Scan for the cell matching the given text and deliver its [X, Y] coordinate at center. 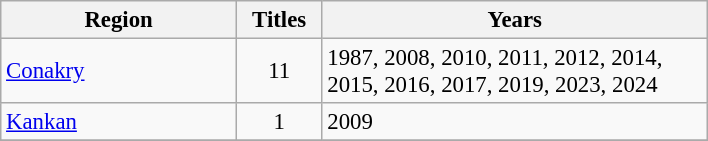
1 [279, 122]
1987, 2008, 2010, 2011, 2012, 2014, 2015, 2016, 2017, 2019, 2023, 2024 [515, 72]
Conakry [119, 72]
Kankan [119, 122]
Years [515, 20]
Titles [279, 20]
Region [119, 20]
2009 [515, 122]
11 [279, 72]
